Find where the given text appears and provide that cell's center as [X, Y] coordinate. 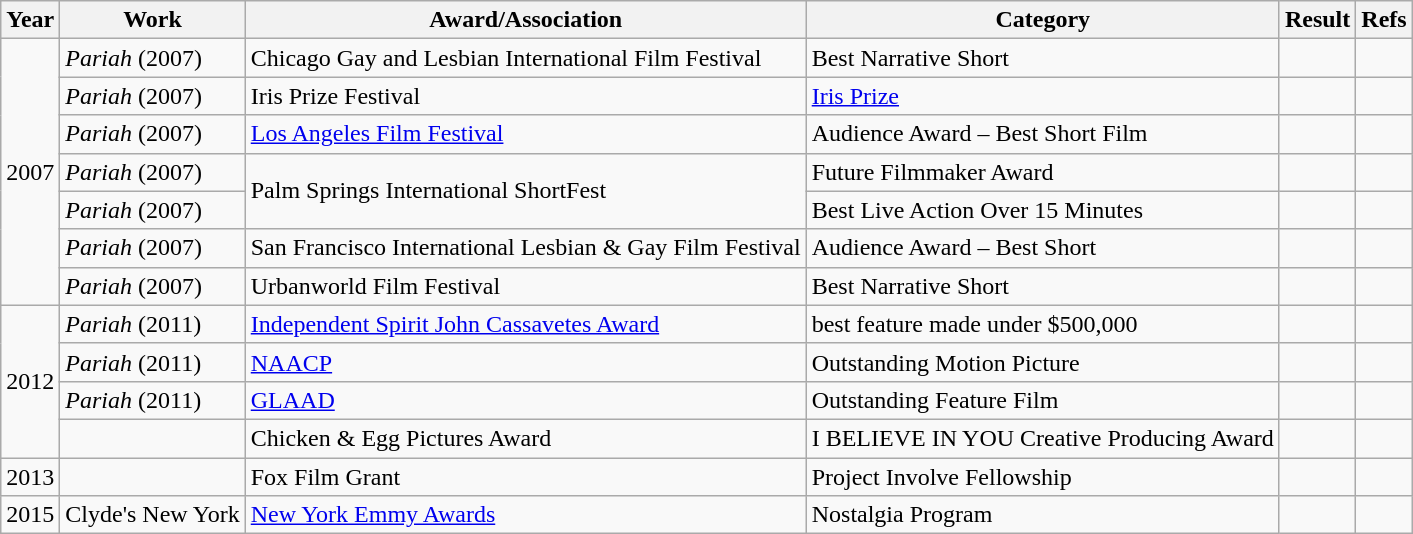
Iris Prize [1042, 96]
GLAAD [526, 400]
Iris Prize Festival [526, 96]
Clyde's New York [152, 515]
Outstanding Motion Picture [1042, 362]
2007 [30, 172]
Urbanworld Film Festival [526, 286]
Best Live Action Over 15 Minutes [1042, 210]
I BELIEVE IN YOU Creative Producing Award [1042, 438]
Year [30, 20]
Palm Springs International ShortFest [526, 191]
2012 [30, 381]
Project Involve Fellowship [1042, 477]
NAACP [526, 362]
Refs [1384, 20]
2013 [30, 477]
Audience Award – Best Short [1042, 248]
New York Emmy Awards [526, 515]
2015 [30, 515]
Work [152, 20]
Category [1042, 20]
Nostalgia Program [1042, 515]
Result [1317, 20]
San Francisco International Lesbian & Gay Film Festival [526, 248]
Fox Film Grant [526, 477]
best feature made under $500,000 [1042, 324]
Chicken & Egg Pictures Award [526, 438]
Independent Spirit John Cassavetes Award [526, 324]
Award/Association [526, 20]
Chicago Gay and Lesbian International Film Festival [526, 58]
Future Filmmaker Award [1042, 172]
Audience Award – Best Short Film [1042, 134]
Outstanding Feature Film [1042, 400]
Los Angeles Film Festival [526, 134]
